Return [X, Y] of the center of cell containing provided text 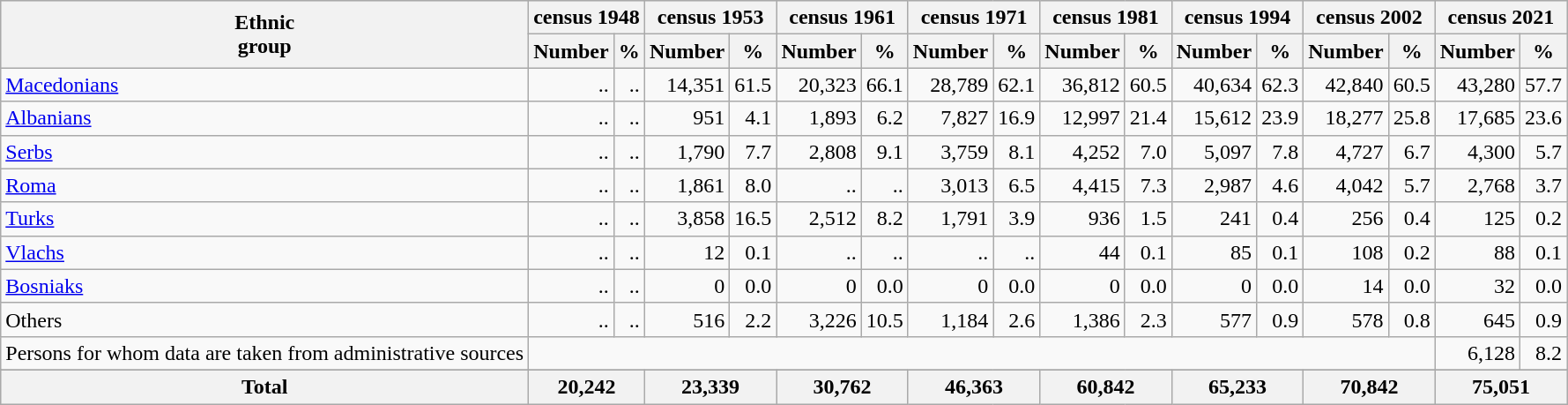
66.1 [885, 85]
4,415 [1082, 185]
census 1948 [587, 18]
7.3 [1148, 185]
57.7 [1544, 85]
2,987 [1214, 185]
census 2021 [1500, 18]
census 1953 [710, 18]
3.9 [1017, 219]
60,842 [1105, 386]
4,042 [1346, 185]
6.2 [885, 118]
516 [687, 319]
Bosniaks [264, 286]
census 1994 [1237, 18]
Turks [264, 219]
75,051 [1500, 386]
1,791 [950, 219]
3,858 [687, 219]
578 [1346, 319]
16.5 [753, 219]
7,827 [950, 118]
1,861 [687, 185]
645 [1477, 319]
Roma [264, 185]
8.0 [753, 185]
20,242 [587, 386]
61.5 [753, 85]
0.8 [1412, 319]
44 [1082, 252]
30,762 [843, 386]
4,300 [1477, 152]
2.6 [1017, 319]
4.6 [1280, 185]
Ethnicgroup [264, 34]
3,013 [950, 185]
15,612 [1214, 118]
census 2002 [1370, 18]
18,277 [1346, 118]
2,808 [819, 152]
1,184 [950, 319]
256 [1346, 219]
4.1 [753, 118]
23,339 [710, 386]
88 [1477, 252]
23.6 [1544, 118]
46,363 [973, 386]
241 [1214, 219]
2.3 [1148, 319]
20,323 [819, 85]
Serbs [264, 152]
6.5 [1017, 185]
62.3 [1280, 85]
3,759 [950, 152]
Vlachs [264, 252]
43,280 [1477, 85]
12 [687, 252]
Others [264, 319]
7.0 [1148, 152]
936 [1082, 219]
2,512 [819, 219]
5,097 [1214, 152]
40,634 [1214, 85]
70,842 [1370, 386]
23.9 [1280, 118]
951 [687, 118]
Persons for whom data are taken from administrative sources [264, 353]
2.2 [753, 319]
Albanians [264, 118]
6,128 [1477, 353]
16.9 [1017, 118]
census 1981 [1105, 18]
12,997 [1082, 118]
32 [1477, 286]
36,812 [1082, 85]
125 [1477, 219]
577 [1214, 319]
14,351 [687, 85]
25.8 [1412, 118]
Total [264, 386]
17,685 [1477, 118]
7.7 [753, 152]
65,233 [1237, 386]
28,789 [950, 85]
1,893 [819, 118]
7.8 [1280, 152]
census 1961 [843, 18]
2,768 [1477, 185]
8.1 [1017, 152]
42,840 [1346, 85]
4,727 [1346, 152]
Macedonians [264, 85]
1,790 [687, 152]
108 [1346, 252]
3,226 [819, 319]
9.1 [885, 152]
21.4 [1148, 118]
14 [1346, 286]
10.5 [885, 319]
3.7 [1544, 185]
1,386 [1082, 319]
1.5 [1148, 219]
census 1971 [973, 18]
85 [1214, 252]
62.1 [1017, 85]
4,252 [1082, 152]
6.7 [1412, 152]
